Search for the cell housing the specified text and yield its (x, y) center coordinate. 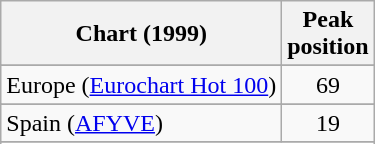
Peakposition (328, 34)
69 (328, 85)
Europe (Eurochart Hot 100) (142, 85)
Spain (AFYVE) (142, 123)
19 (328, 123)
Chart (1999) (142, 34)
